Return the (x, y) coordinate for the center point of the cell that contains the specified text.  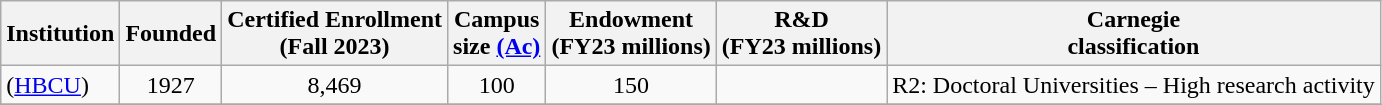
R2: Doctoral Universities – High research activity (1134, 85)
Institution (60, 34)
Certified Enrollment(Fall 2023) (335, 34)
100 (497, 85)
Carnegieclassification (1134, 34)
R&D(FY23 millions) (801, 34)
8,469 (335, 85)
Founded (171, 34)
(HBCU) (60, 85)
1927 (171, 85)
Campussize (Ac) (497, 34)
Endowment (FY23 millions) (631, 34)
150 (631, 85)
